Search for the cell housing the specified text and yield its [X, Y] center coordinate. 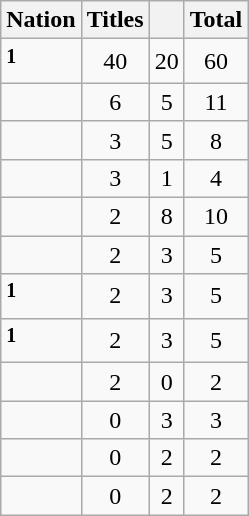
11 [216, 102]
4 [216, 178]
6 [115, 102]
60 [216, 62]
Total [216, 20]
20 [166, 62]
Titles [115, 20]
10 [216, 217]
40 [115, 62]
Nation [41, 20]
